Scan for the cell matching the given text and deliver its (X, Y) coordinate at center. 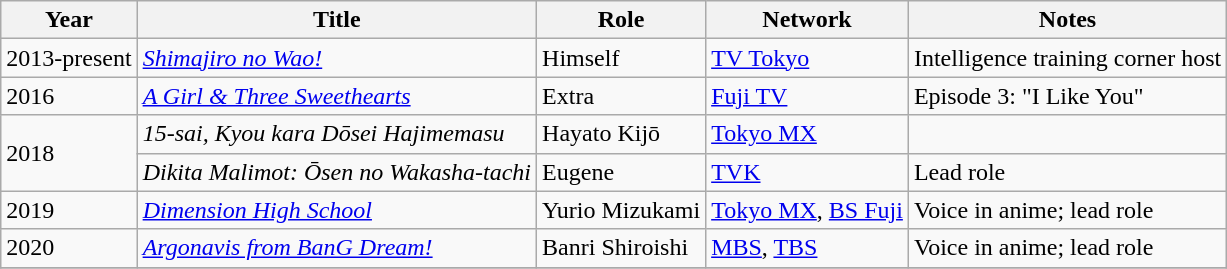
Year (69, 20)
Yurio Mizukami (622, 210)
2020 (69, 248)
Hayato Kijō (622, 134)
Argonavis from BanG Dream! (336, 248)
Tokyo MX, BS Fuji (808, 210)
2018 (69, 153)
2013-present (69, 58)
TV Tokyo (808, 58)
Dimension High School (336, 210)
Fuji TV (808, 96)
Episode 3: "I Like You" (1067, 96)
Role (622, 20)
Intelligence training corner host (1067, 58)
Shimajiro no Wao! (336, 58)
Title (336, 20)
Tokyo MX (808, 134)
2019 (69, 210)
MBS, TBS (808, 248)
TVK (808, 172)
A Girl & Three Sweethearts (336, 96)
Network (808, 20)
Banri Shiroishi (622, 248)
15-sai, Kyou kara Dōsei Hajimemasu (336, 134)
Eugene (622, 172)
Dikita Malimot: Ōsen no Wakasha-tachi (336, 172)
Himself (622, 58)
2016 (69, 96)
Extra (622, 96)
Notes (1067, 20)
Lead role (1067, 172)
